Pinpoint the cell where the given text exists, returning its [x, y] midpoint coordinate. 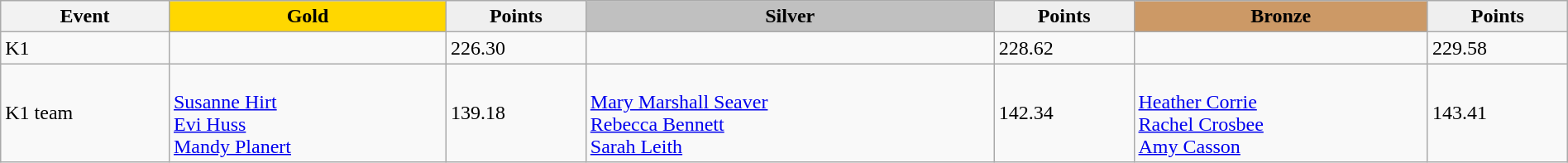
143.41 [1497, 113]
Bronze [1280, 17]
K1 team [85, 113]
139.18 [516, 113]
Heather CorrieRachel CrosbeeAmy Casson [1280, 113]
Silver [790, 17]
Susanne HirtEvi HussMandy Planert [308, 113]
229.58 [1497, 48]
142.34 [1064, 113]
Event [85, 17]
Mary Marshall SeaverRebecca BennettSarah Leith [790, 113]
226.30 [516, 48]
228.62 [1064, 48]
Gold [308, 17]
K1 [85, 48]
